Provide the [X, Y] coordinate of the cell's center where the given text is located.  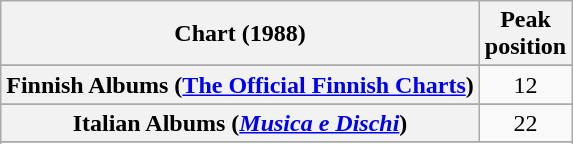
12 [525, 85]
Chart (1988) [240, 34]
22 [525, 123]
Peakposition [525, 34]
Italian Albums (Musica e Dischi) [240, 123]
Finnish Albums (The Official Finnish Charts) [240, 85]
